Capture the cell that displays the provided text and extract its (X, Y) central coordinate. 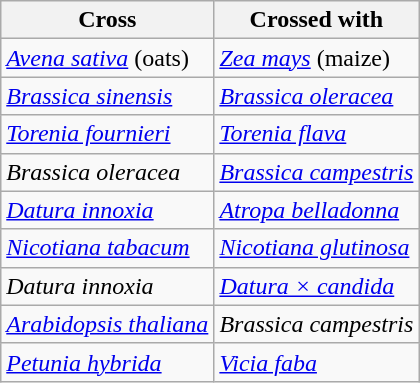
Vicia faba (316, 362)
Crossed with (316, 20)
Nicotiana glutinosa (316, 248)
Nicotiana tabacum (108, 248)
Torenia flava (316, 134)
Atropa belladonna (316, 210)
Brassica sinensis (108, 96)
Torenia fournieri (108, 134)
Datura × candida (316, 286)
Avena sativa (oats) (108, 58)
Cross (108, 20)
Arabidopsis thaliana (108, 324)
Zea mays (maize) (316, 58)
Petunia hybrida (108, 362)
